Locate the cell with the specified text and output its (x, y) center coordinate. 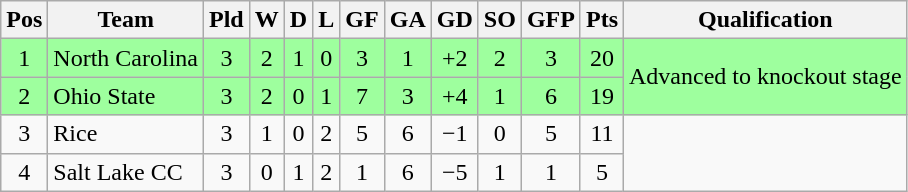
Advanced to knockout stage (766, 77)
−1 (454, 134)
−5 (454, 172)
4 (24, 172)
20 (602, 58)
SO (500, 20)
Team (126, 20)
Rice (126, 134)
GF (362, 20)
+2 (454, 58)
11 (602, 134)
D (298, 20)
Pts (602, 20)
Qualification (766, 20)
+4 (454, 96)
19 (602, 96)
Pos (24, 20)
North Carolina (126, 58)
Pld (227, 20)
L (326, 20)
GFP (550, 20)
Ohio State (126, 96)
W (266, 20)
7 (362, 96)
GA (408, 20)
Salt Lake CC (126, 172)
GD (454, 20)
